Locate the cell with the specified text and output its (X, Y) center coordinate. 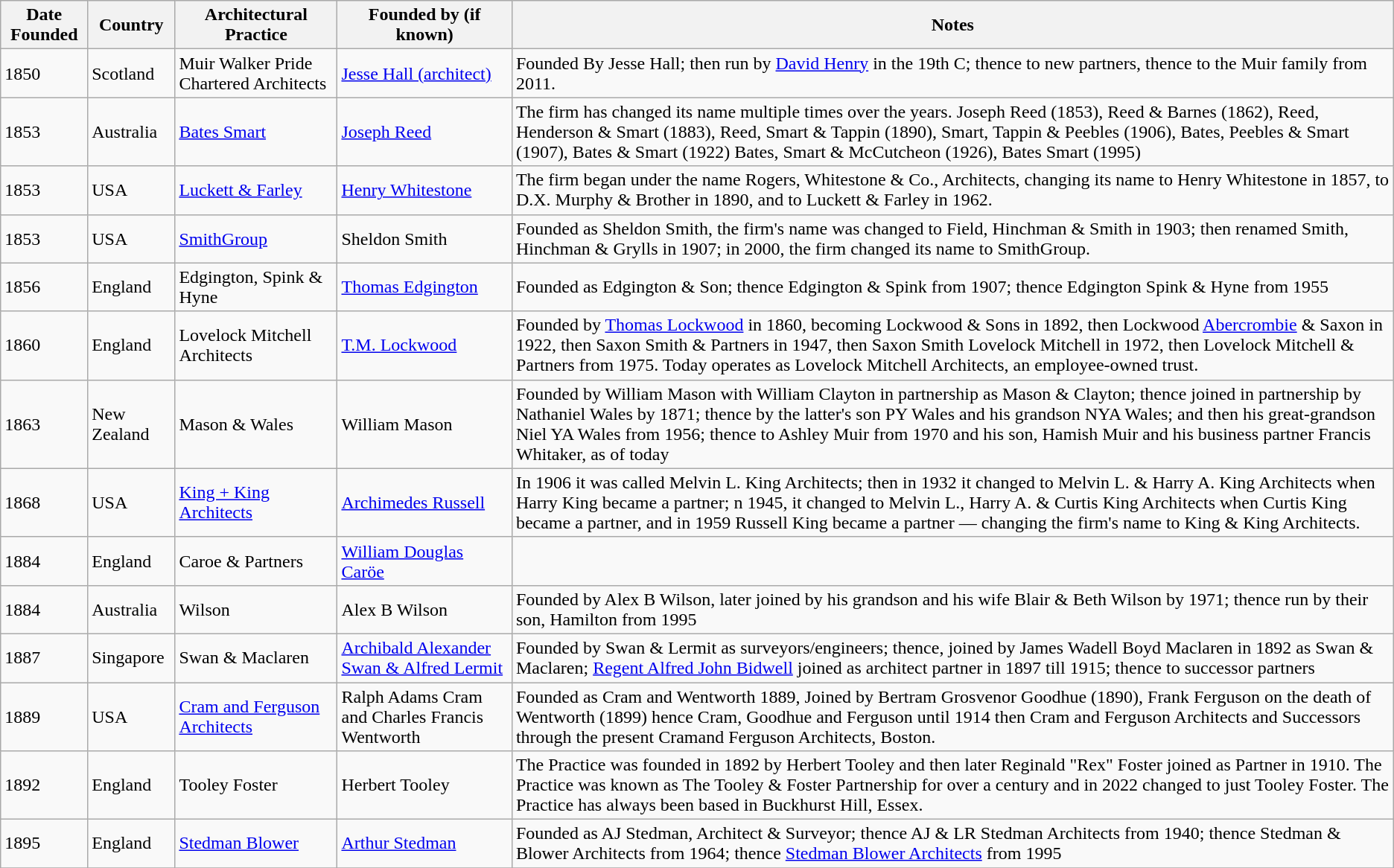
Wilson (256, 609)
Thomas Edgington (424, 287)
Luckett & Farley (256, 191)
Tooley Foster (256, 785)
William Douglas Caröe (424, 561)
Architectural Practice (256, 25)
1850 (45, 73)
New Zealand (131, 424)
William Mason (424, 424)
1892 (45, 785)
Herbert Tooley (424, 785)
Founded by (if known) (424, 25)
Founded By Jesse Hall; then run by David Henry in the 19th C; thence to new partners, thence to the Muir family from 2011. (952, 73)
SmithGroup (256, 238)
Founded by Alex B Wilson, later joined by his grandson and his wife Blair & Beth Wilson by 1971; thence run by their son, Hamilton from 1995 (952, 609)
Archimedes Russell (424, 502)
1868 (45, 502)
Bates Smart (256, 132)
Caroe & Partners (256, 561)
Alex B Wilson (424, 609)
Archibald Alexander Swan & Alfred Lermit (424, 658)
Joseph Reed (424, 132)
Founded as Edgington & Son; thence Edgington & Spink from 1907; thence Edgington Spink & Hyne from 1955 (952, 287)
Mason & Wales (256, 424)
Sheldon Smith (424, 238)
Cram and Ferguson Architects (256, 716)
1887 (45, 658)
Scotland (131, 73)
T.M. Lockwood (424, 345)
Edgington, Spink & Hyne (256, 287)
Date Founded (45, 25)
Arthur Stedman (424, 844)
Lovelock Mitchell Architects (256, 345)
Jesse Hall (architect) (424, 73)
Singapore (131, 658)
Notes (952, 25)
Country (131, 25)
Ralph Adams Cram and Charles Francis Wentworth (424, 716)
1860 (45, 345)
1856 (45, 287)
Swan & Maclaren (256, 658)
1889 (45, 716)
Stedman Blower (256, 844)
Muir Walker Pride Chartered Architects (256, 73)
King + King Architects (256, 502)
1895 (45, 844)
Henry Whitestone (424, 191)
1863 (45, 424)
